Scan for the cell matching the given text and deliver its (x, y) coordinate at center. 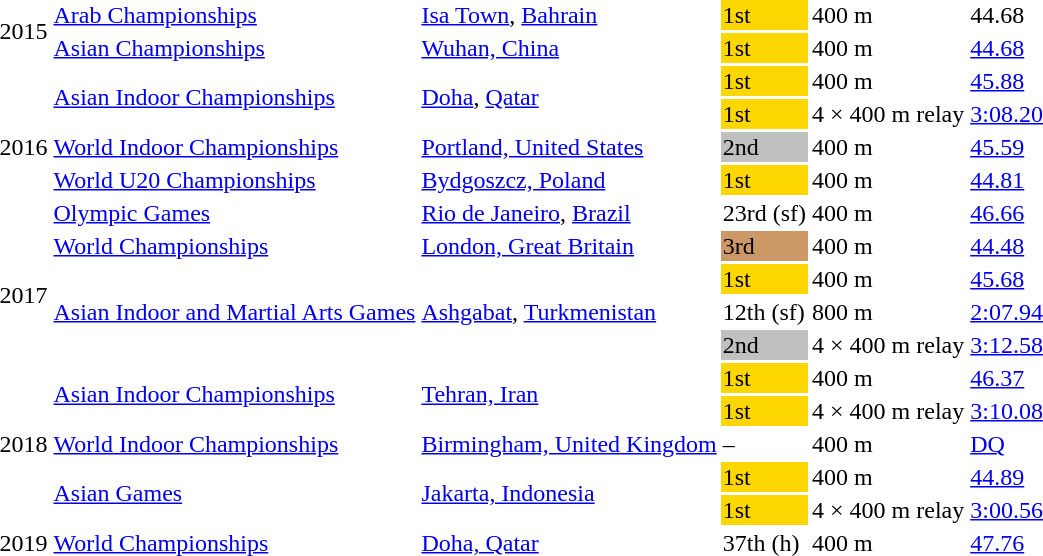
Arab Championships (234, 15)
12th (sf) (764, 312)
Tehran, Iran (569, 394)
Asian Indoor and Martial Arts Games (234, 312)
Rio de Janeiro, Brazil (569, 213)
800 m (888, 312)
3rd (764, 246)
23rd (sf) (764, 213)
– (764, 444)
World U20 Championships (234, 180)
Asian Games (234, 494)
Asian Championships (234, 48)
Birmingham, United Kingdom (569, 444)
Wuhan, China (569, 48)
Doha, Qatar (569, 98)
Ashgabat, Turkmenistan (569, 312)
Olympic Games (234, 213)
Portland, United States (569, 147)
World Championships (234, 246)
Bydgoszcz, Poland (569, 180)
London, Great Britain (569, 246)
Isa Town, Bahrain (569, 15)
Jakarta, Indonesia (569, 494)
